From the cell containing the given text, extract its center point as (x, y) coordinate. 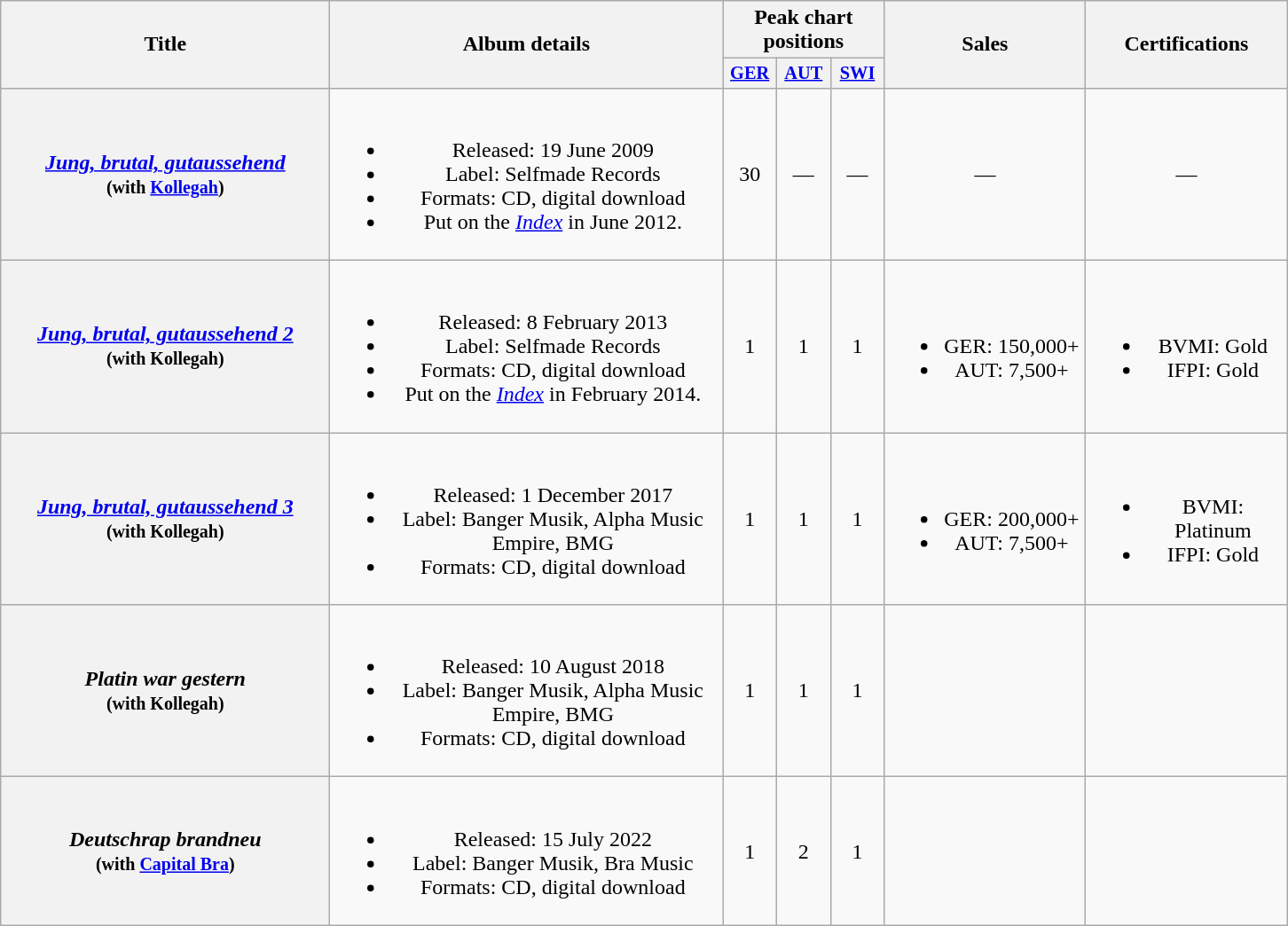
Released: 15 July 2022Label: Banger Musik, Bra MusicFormats: CD, digital download (527, 851)
Jung, brutal, gutaussehend(with Kollegah) (165, 174)
Platin war gestern(with Kollegah) (165, 691)
Album details (527, 44)
Certifications (1187, 44)
AUT (804, 74)
Deutschrap brandneu(with Capital Bra) (165, 851)
30 (750, 174)
Jung, brutal, gutaussehend 3(with Kollegah) (165, 519)
Sales (985, 44)
Title (165, 44)
Released: 1 December 2017Label: Banger Musik, Alpha Music Empire, BMGFormats: CD, digital download (527, 519)
SWI (857, 74)
Released: 8 February 2013Label: Selfmade RecordsFormats: CD, digital downloadPut on the Index in February 2014. (527, 347)
GER: 150,000+AUT: 7,500+ (985, 347)
BVMI: GoldIFPI: Gold (1187, 347)
BVMI: PlatinumIFPI: Gold (1187, 519)
GER (750, 74)
Released: 19 June 2009Label: Selfmade RecordsFormats: CD, digital downloadPut on the Index in June 2012. (527, 174)
GER: 200,000+AUT: 7,500+ (985, 519)
Released: 10 August 2018Label: Banger Musik, Alpha Music Empire, BMGFormats: CD, digital download (527, 691)
Peak chart positions (804, 30)
2 (804, 851)
Jung, brutal, gutaussehend 2(with Kollegah) (165, 347)
